Identify which cell holds the provided text, then report its [x, y] central coordinate. 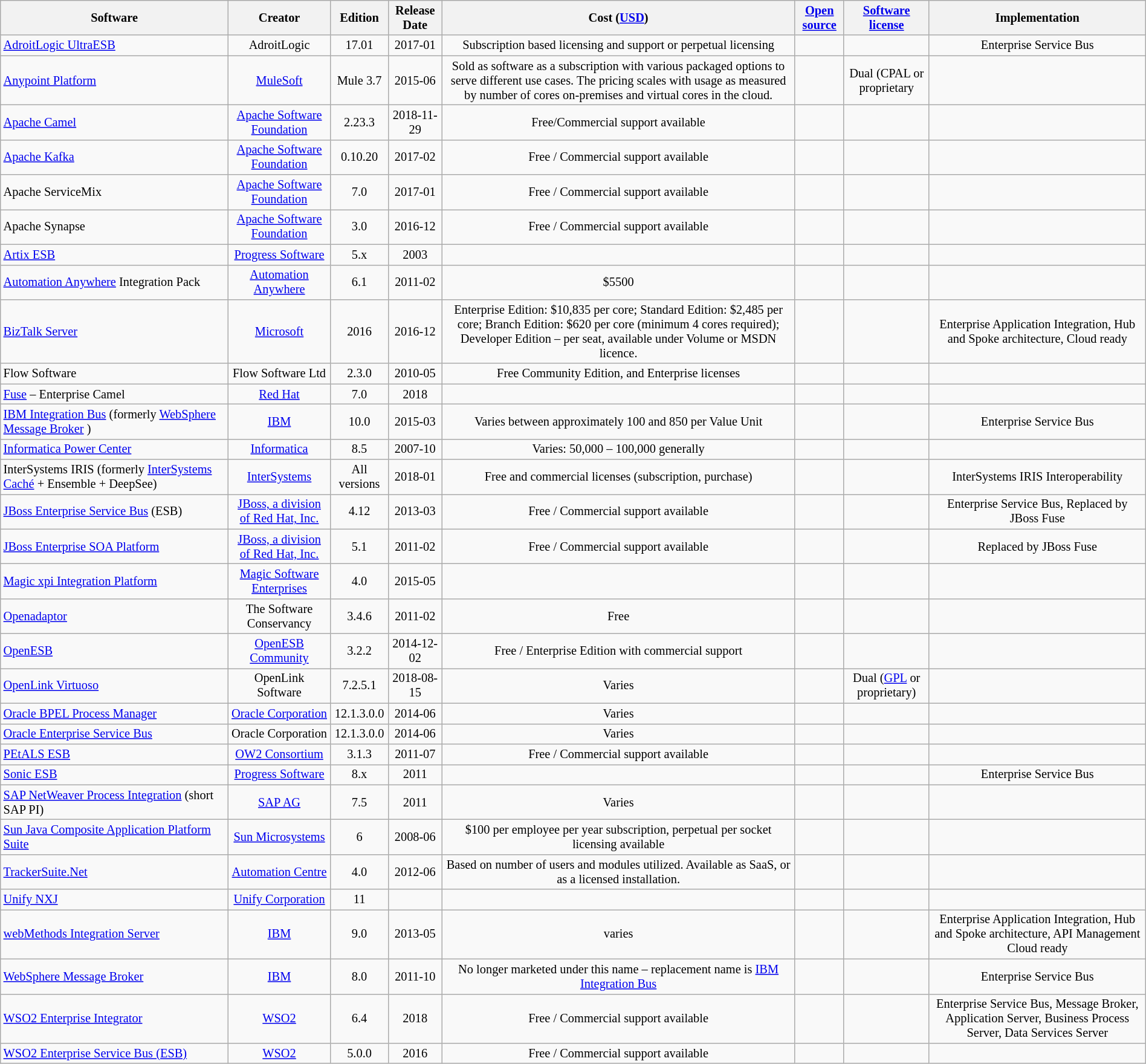
MuleSoft [279, 80]
6.1 [359, 282]
Enterprise Application Integration, Hub and Spoke architecture, API Management Cloud ready [1037, 935]
Free Community Edition, and Enterprise licenses [618, 374]
Oracle BPEL Process Manager [115, 714]
3.2.2 [359, 651]
Unify Corporation [279, 900]
3.0 [359, 227]
2018-11-29 [415, 123]
5.x [359, 255]
Fuse – Enterprise Camel [115, 394]
Free and commercial licenses (subscription, purchase) [618, 477]
Enterprise Service Bus, Message Broker, Application Server, Business Process Server, Data Services Server [1037, 1019]
2011-10 [415, 976]
Anypoint Platform [115, 80]
varies [618, 935]
2008-06 [415, 837]
3.1.3 [359, 754]
Microsoft [279, 332]
8.x [359, 774]
Implementation [1037, 18]
Automation Centre [279, 872]
Automation Anywhere Integration Pack [115, 282]
2.23.3 [359, 123]
WSO2 Enterprise Service Bus (ESB) [115, 1054]
11 [359, 900]
Free/Commercial support available [618, 123]
Apache ServiceMix [115, 192]
WebSphere Message Broker [115, 976]
Red Hat [279, 394]
Subscription based licensing and support or perpetual licensing [618, 45]
$5500 [618, 282]
3.4.6 [359, 617]
TrackerSuite.Net [115, 872]
Artix ESB [115, 255]
Dual (CPAL or proprietary [886, 80]
2.3.0 [359, 374]
Magic xpi Integration Platform [115, 582]
InterSystems IRIS Interoperability [1037, 477]
0.10.20 [359, 157]
No longer marketed under this name – replacement name is IBM Integration Bus [618, 976]
9.0 [359, 935]
4.12 [359, 512]
Open source [820, 18]
PEtALS ESB [115, 754]
17.01 [359, 45]
2015-05 [415, 582]
2015-03 [415, 422]
Openadaptor [115, 617]
Free [618, 617]
2011-07 [415, 754]
Mule 3.7 [359, 80]
Flow Software Ltd [279, 374]
2010-05 [415, 374]
Based on number of users and modules utilized. Available as SaaS, or as a licensed installation. [618, 872]
Software [115, 18]
8.5 [359, 449]
OpenLink Virtuoso [115, 686]
2013-03 [415, 512]
Magic Software Enterprises [279, 582]
Oracle Enterprise Service Bus [115, 734]
Software license [886, 18]
Automation Anywhere [279, 282]
Unify NXJ [115, 900]
Enterprise Service Bus, Replaced by JBoss Fuse [1037, 512]
Apache Synapse [115, 227]
IBM Integration Bus (formerly WebSphere Message Broker ) [115, 422]
webMethods Integration Server [115, 935]
Informatica Power Center [115, 449]
2018-01 [415, 477]
BizTalk Server [115, 332]
OpenLink Software [279, 686]
Release Date [415, 18]
Sun Java Composite Application Platform Suite [115, 837]
5.1 [359, 547]
6 [359, 837]
Apache Camel [115, 123]
8.0 [359, 976]
10.0 [359, 422]
2013-05 [415, 935]
2015-06 [415, 80]
Enterprise Application Integration, Hub and Spoke architecture, Cloud ready [1037, 332]
Replaced by JBoss Fuse [1037, 547]
2017-02 [415, 157]
Free / Enterprise Edition with commercial support [618, 651]
Sonic ESB [115, 774]
6.4 [359, 1019]
7.2.5.1 [359, 686]
InterSystems [279, 477]
Varies between approximately 100 and 850 per Value Unit [618, 422]
OW2 Consortium [279, 754]
The Software Conservancy [279, 617]
AdroitLogic [279, 45]
Edition [359, 18]
Informatica [279, 449]
2018-08-15 [415, 686]
SAP AG [279, 802]
Varies: 50,000 – 100,000 generally [618, 449]
2014-12-02 [415, 651]
SAP NetWeaver Process Integration (short SAP PI) [115, 802]
Creator [279, 18]
JBoss Enterprise Service Bus (ESB) [115, 512]
AdroitLogic UltraESB [115, 45]
InterSystems IRIS (formerly InterSystems Caché + Ensemble + DeepSee) [115, 477]
2012-06 [415, 872]
Sun Microsystems [279, 837]
OpenESB Community [279, 651]
Dual (GPL or proprietary) [886, 686]
All versions [359, 477]
JBoss Enterprise SOA Platform [115, 547]
2003 [415, 255]
Flow Software [115, 374]
Cost (USD) [618, 18]
7.5 [359, 802]
2007-10 [415, 449]
Apache Kafka [115, 157]
$100 per employee per year subscription, perpetual per socket licensing available [618, 837]
5.0.0 [359, 1054]
OpenESB [115, 651]
WSO2 Enterprise Integrator [115, 1019]
